Return [x, y] of the center of cell containing provided text 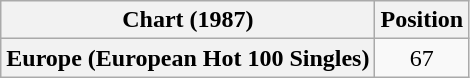
Position [422, 20]
67 [422, 58]
Chart (1987) [188, 20]
Europe (European Hot 100 Singles) [188, 58]
